Output the [X, Y] coordinate of the center of the cell containing the given text.  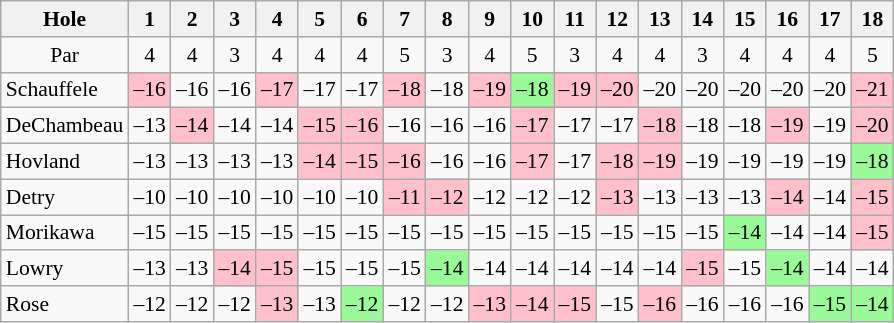
6 [362, 19]
Detry [65, 197]
–21 [872, 90]
7 [404, 19]
13 [660, 19]
10 [532, 19]
14 [702, 19]
DeChambeau [65, 126]
1 [150, 19]
Rose [65, 304]
11 [576, 19]
15 [746, 19]
8 [448, 19]
18 [872, 19]
Lowry [65, 269]
9 [490, 19]
12 [618, 19]
Par [65, 55]
17 [830, 19]
16 [788, 19]
Schauffele [65, 90]
2 [192, 19]
–11 [404, 197]
Morikawa [65, 233]
Hovland [65, 162]
Hole [65, 19]
